Output the [X, Y] coordinate of the center of the cell containing the given text.  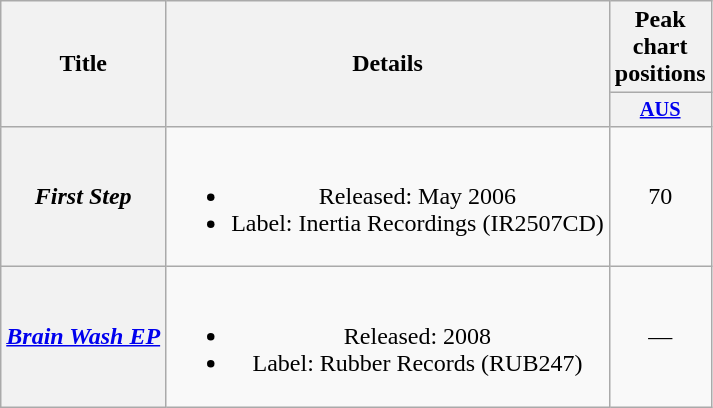
— [660, 337]
Released: May 2006Label: Inertia Recordings (IR2507CD) [388, 196]
70 [660, 196]
AUS [660, 110]
First Step [84, 196]
Released: 2008Label: Rubber Records (RUB247) [388, 337]
Brain Wash EP [84, 337]
Details [388, 64]
Title [84, 64]
Peak chart positions [660, 47]
